Determine the [x, y] coordinate at the center of the cell enclosing the given text.  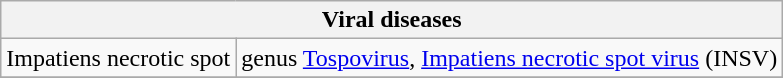
Viral diseases [392, 20]
Impatiens necrotic spot [118, 58]
genus Tospovirus, Impatiens necrotic spot virus (INSV) [510, 58]
